Locate the cell with the specified text and output its [x, y] center coordinate. 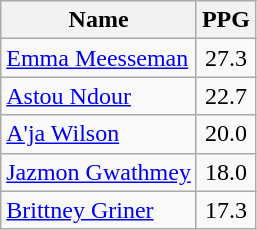
Brittney Griner [99, 210]
20.0 [226, 134]
18.0 [226, 172]
A'ja Wilson [99, 134]
Astou Ndour [99, 96]
PPG [226, 20]
17.3 [226, 210]
22.7 [226, 96]
Jazmon Gwathmey [99, 172]
Emma Meesseman [99, 58]
Name [99, 20]
27.3 [226, 58]
